Return the [X, Y] coordinate for the center point of the cell that contains the specified text.  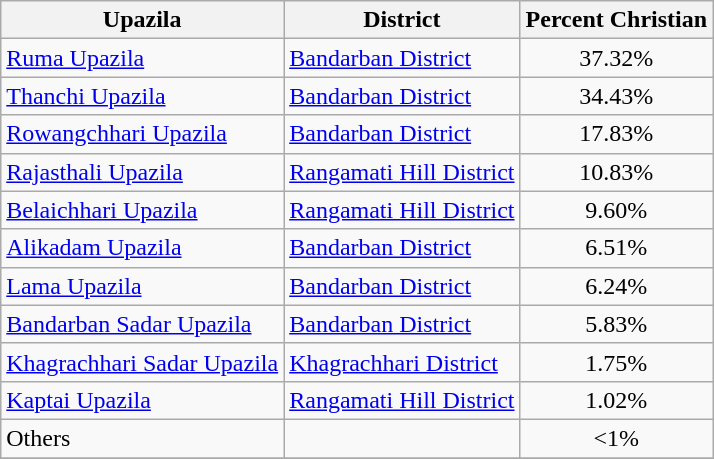
Others [142, 438]
6.24% [616, 286]
Khagrachhari Sadar Upazila [142, 362]
Bandarban Sadar Upazila [142, 324]
Upazila [142, 20]
37.32% [616, 58]
17.83% [616, 134]
9.60% [616, 210]
1.02% [616, 400]
1.75% [616, 362]
<1% [616, 438]
Rowangchhari Upazila [142, 134]
Belaichhari Upazila [142, 210]
Percent Christian [616, 20]
Kaptai Upazila [142, 400]
Rajasthali Upazila [142, 172]
Ruma Upazila [142, 58]
Khagrachhari District [402, 362]
34.43% [616, 96]
10.83% [616, 172]
6.51% [616, 248]
District [402, 20]
5.83% [616, 324]
Alikadam Upazila [142, 248]
Lama Upazila [142, 286]
Thanchi Upazila [142, 96]
